Output the (X, Y) coordinate of the center of the cell containing the given text.  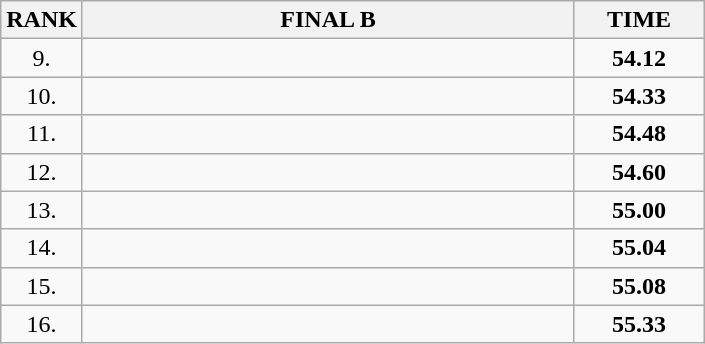
FINAL B (328, 20)
55.04 (640, 248)
13. (42, 210)
RANK (42, 20)
10. (42, 96)
16. (42, 324)
9. (42, 58)
55.08 (640, 286)
15. (42, 286)
14. (42, 248)
55.00 (640, 210)
54.60 (640, 172)
TIME (640, 20)
54.12 (640, 58)
11. (42, 134)
55.33 (640, 324)
12. (42, 172)
54.33 (640, 96)
54.48 (640, 134)
